For the text-containing cell, return its midpoint in [X, Y] coordinate format. 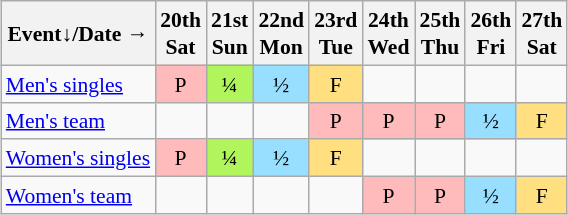
Women's singles [78, 158]
25thThu [440, 33]
Men's singles [78, 84]
Women's team [78, 194]
23rdTue [336, 33]
21stSun [230, 33]
26thFri [490, 33]
Event↓/Date → [78, 33]
24thWed [388, 33]
27thSat [542, 33]
22ndMon [281, 33]
Men's team [78, 120]
20thSat [180, 33]
